Pinpoint the cell where the given text exists, returning its [x, y] midpoint coordinate. 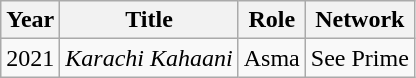
Network [360, 20]
Title [149, 20]
Karachi Kahaani [149, 58]
2021 [30, 58]
See Prime [360, 58]
Role [272, 20]
Year [30, 20]
Asma [272, 58]
